Find where the given text appears and provide that cell's center as (X, Y) coordinate. 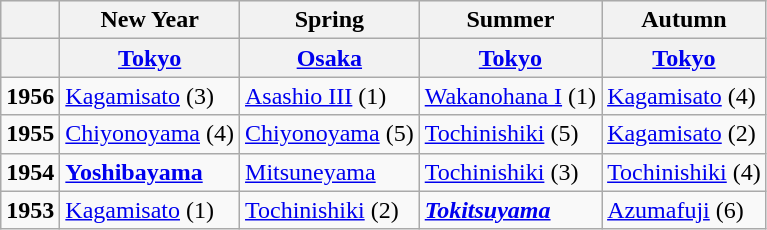
1956 (30, 96)
Tochinishiki (2) (330, 210)
Summer (510, 20)
Osaka (330, 58)
Tochinishiki (4) (684, 172)
Wakanohana I (1) (510, 96)
Spring (330, 20)
1953 (30, 210)
Tochinishiki (5) (510, 134)
Asashio III (1) (330, 96)
New Year (150, 20)
Kagamisato (1) (150, 210)
Tochinishiki (3) (510, 172)
Kagamisato (4) (684, 96)
Azumafuji (6) (684, 210)
Kagamisato (3) (150, 96)
Yoshibayama (150, 172)
Chiyonoyama (5) (330, 134)
1954 (30, 172)
Autumn (684, 20)
Mitsuneyama (330, 172)
Chiyonoyama (4) (150, 134)
Kagamisato (2) (684, 134)
1955 (30, 134)
Tokitsuyama (510, 210)
